Search for the cell housing the specified text and yield its (x, y) center coordinate. 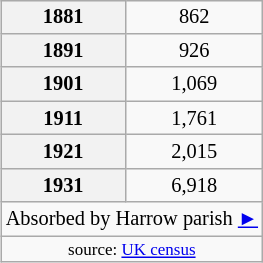
2,015 (194, 152)
1,761 (194, 118)
1901 (64, 84)
1,069 (194, 84)
1891 (64, 51)
1911 (64, 118)
862 (194, 17)
926 (194, 51)
source: UK census (132, 249)
Absorbed by Harrow parish ► (132, 219)
1921 (64, 152)
1931 (64, 185)
1881 (64, 17)
6,918 (194, 185)
